From the cell containing the given text, extract its center point as (X, Y) coordinate. 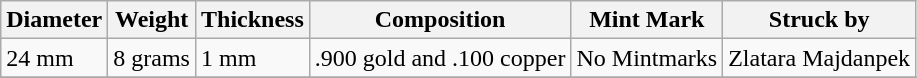
Struck by (820, 20)
Thickness (252, 20)
1 mm (252, 58)
No Mintmarks (647, 58)
Composition (440, 20)
24 mm (54, 58)
Diameter (54, 20)
Weight (152, 20)
.900 gold and .100 copper (440, 58)
Zlatara Majdanpek (820, 58)
Mint Mark (647, 20)
8 grams (152, 58)
